Pinpoint the cell where the given text exists, returning its [X, Y] midpoint coordinate. 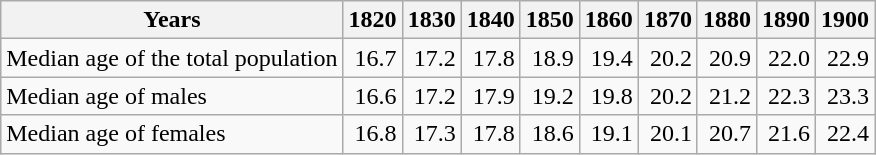
22.9 [846, 58]
19.1 [608, 134]
Median age of the total population [172, 58]
20.7 [726, 134]
1900 [846, 20]
Median age of males [172, 96]
21.6 [786, 134]
1840 [490, 20]
19.4 [608, 58]
19.2 [550, 96]
21.2 [726, 96]
22.0 [786, 58]
16.7 [372, 58]
16.8 [372, 134]
17.3 [432, 134]
23.3 [846, 96]
18.6 [550, 134]
16.6 [372, 96]
Years [172, 20]
20.9 [726, 58]
1880 [726, 20]
1870 [668, 20]
19.8 [608, 96]
1890 [786, 20]
17.9 [490, 96]
1820 [372, 20]
1850 [550, 20]
1830 [432, 20]
22.4 [846, 134]
Median age of females [172, 134]
20.1 [668, 134]
1860 [608, 20]
18.9 [550, 58]
22.3 [786, 96]
